For the text-containing cell, return its midpoint in [X, Y] coordinate format. 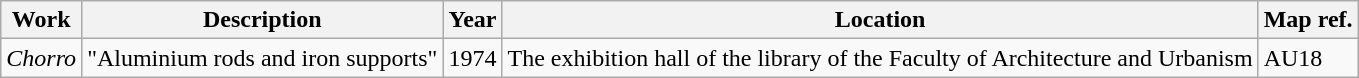
The exhibition hall of the library of the Faculty of Architecture and Urbanism [880, 58]
Chorro [42, 58]
Year [472, 20]
1974 [472, 58]
"Aluminium rods and iron supports" [262, 58]
Description [262, 20]
AU18 [1308, 58]
Location [880, 20]
Map ref. [1308, 20]
Work [42, 20]
